Determine the (X, Y) coordinate at the center of the cell enclosing the given text.  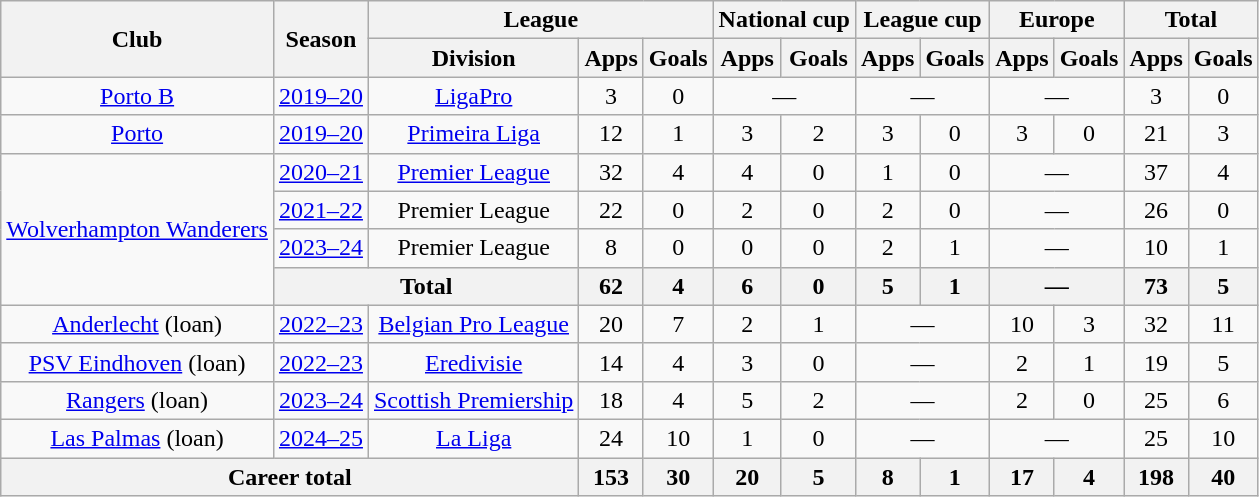
La Liga (473, 438)
Las Palmas (loan) (138, 438)
12 (611, 134)
Division (473, 58)
198 (1156, 477)
Club (138, 39)
22 (611, 210)
7 (678, 324)
19 (1156, 362)
2024–25 (320, 438)
24 (611, 438)
Anderlecht (loan) (138, 324)
73 (1156, 286)
Scottish Premiership (473, 400)
Season (320, 39)
Eredivisie (473, 362)
Porto B (138, 96)
Rangers (loan) (138, 400)
Europe (1057, 20)
37 (1156, 172)
17 (1022, 477)
Career total (290, 477)
PSV Eindhoven (loan) (138, 362)
153 (611, 477)
Belgian Pro League (473, 324)
League cup (922, 20)
2021–22 (320, 210)
Wolverhampton Wanderers (138, 229)
18 (611, 400)
2020–21 (320, 172)
Porto (138, 134)
11 (1223, 324)
National cup (784, 20)
40 (1223, 477)
LigaPro (473, 96)
26 (1156, 210)
League (540, 20)
14 (611, 362)
62 (611, 286)
21 (1156, 134)
30 (678, 477)
Primeira Liga (473, 134)
